Return [X, Y] of the center of cell containing provided text 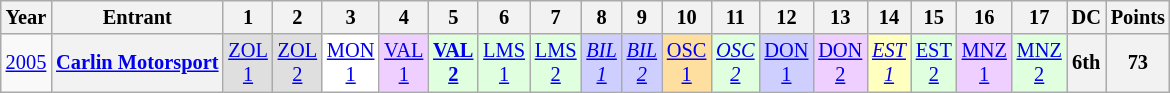
15 [934, 17]
Entrant [137, 17]
73 [1138, 63]
10 [686, 17]
EST1 [889, 63]
MNZ2 [1040, 63]
5 [453, 17]
BIL1 [601, 63]
OSC1 [686, 63]
9 [642, 17]
ZOL2 [298, 63]
MON1 [350, 63]
EST2 [934, 63]
12 [786, 17]
2 [298, 17]
LMS2 [556, 63]
LMS1 [504, 63]
DON2 [840, 63]
11 [735, 17]
4 [404, 17]
VAL1 [404, 63]
Points [1138, 17]
ZOL1 [248, 63]
13 [840, 17]
14 [889, 17]
Carlin Motorsport [137, 63]
2005 [26, 63]
8 [601, 17]
DON1 [786, 63]
1 [248, 17]
VAL2 [453, 63]
6th [1086, 63]
OSC2 [735, 63]
17 [1040, 17]
3 [350, 17]
DC [1086, 17]
6 [504, 17]
16 [984, 17]
Year [26, 17]
7 [556, 17]
BIL2 [642, 63]
MNZ1 [984, 63]
